Scan for the cell matching the given text and deliver its [X, Y] coordinate at center. 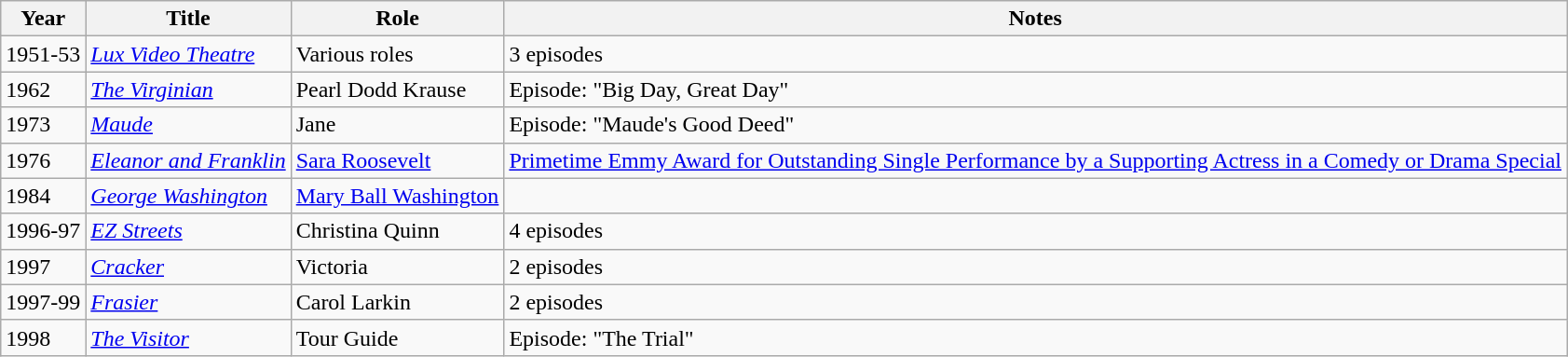
Various roles [397, 54]
1976 [43, 160]
Role [397, 19]
Mary Ball Washington [397, 196]
1973 [43, 125]
Eleanor and Franklin [188, 160]
George Washington [188, 196]
1997 [43, 267]
Carol Larkin [397, 302]
Episode: "Maude's Good Deed" [1036, 125]
Primetime Emmy Award for Outstanding Single Performance by a Supporting Actress in a Comedy or Drama Special [1036, 160]
Maude [188, 125]
Title [188, 19]
Notes [1036, 19]
Frasier [188, 302]
Sara Roosevelt [397, 160]
Jane [397, 125]
Cracker [188, 267]
1951-53 [43, 54]
Christina Quinn [397, 231]
Tour Guide [397, 337]
1962 [43, 89]
1996-97 [43, 231]
Pearl Dodd Krause [397, 89]
Lux Video Theatre [188, 54]
1984 [43, 196]
1997-99 [43, 302]
Episode: "The Trial" [1036, 337]
The Virginian [188, 89]
Year [43, 19]
Victoria [397, 267]
1998 [43, 337]
EZ Streets [188, 231]
Episode: "Big Day, Great Day" [1036, 89]
The Visitor [188, 337]
4 episodes [1036, 231]
3 episodes [1036, 54]
